Find where the given text appears and provide that cell's center as (X, Y) coordinate. 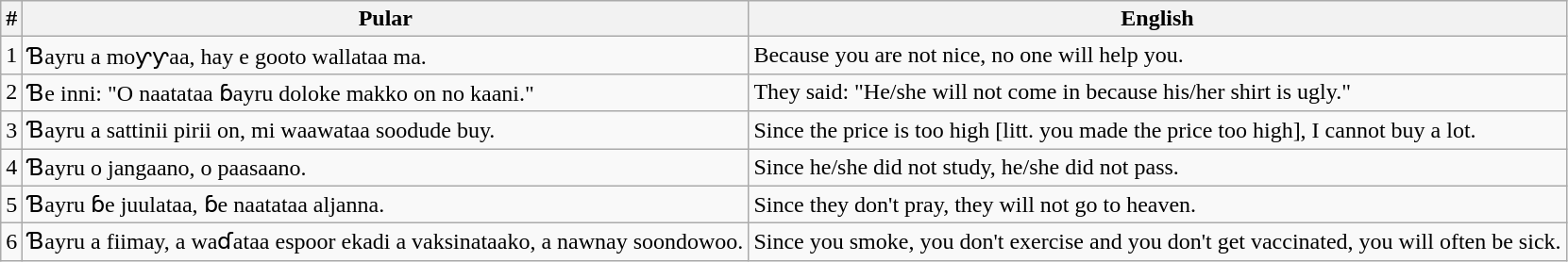
# (11, 19)
Since he/she did not study, he/she did not pass. (1157, 168)
Since you smoke, you don't exercise and you don't get vaccinated, you will often be sick. (1157, 242)
Since they don't pray, they will not go to heaven. (1157, 205)
Ɓayru a moƴƴaa, hay e gooto wallataa ma. (385, 56)
4 (11, 168)
Ɓayru ɓe juulataa, ɓe naatataa aljanna. (385, 205)
3 (11, 130)
Since the price is too high [litt. you made the price too high], I cannot buy a lot. (1157, 130)
Ɓe inni: "O naatataa ɓayru doloke makko on no kaani." (385, 92)
Ɓayru a fiimay, a waɗataa espoor ekadi a vaksinataako, a nawnay soondowoo. (385, 242)
Pular (385, 19)
Ɓayru a sattinii pirii on, mi waawataa soodude buy. (385, 130)
5 (11, 205)
Because you are not nice, no one will help you. (1157, 56)
English (1157, 19)
6 (11, 242)
Ɓayru o jangaano, o paasaano. (385, 168)
They said: "He/she will not come in because his/her shirt is ugly." (1157, 92)
2 (11, 92)
1 (11, 56)
